Scan for the cell matching the given text and deliver its [X, Y] coordinate at center. 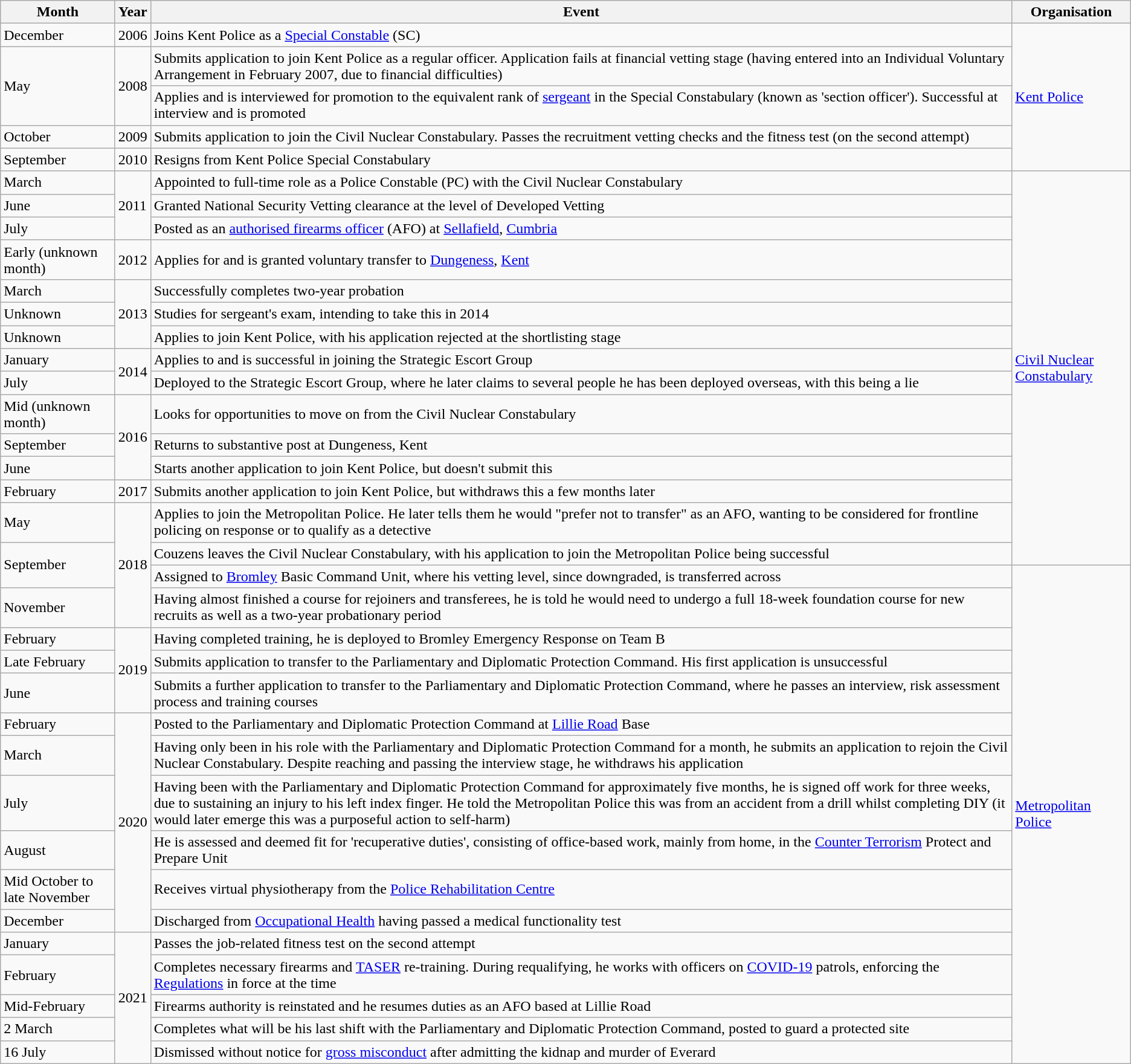
Looks for opportunities to move on from the Civil Nuclear Constabulary [581, 414]
2 March [58, 1029]
Assigned to Bromley Basic Command Unit, where his vetting level, since downgraded, is transferred across [581, 576]
2006 [133, 35]
Applies to join Kent Police, with his application rejected at the shortlisting stage [581, 337]
Mid-February [58, 1006]
Submits another application to join Kent Police, but withdraws this a few months later [581, 491]
Metropolitan Police [1071, 814]
2009 [133, 137]
2008 [133, 86]
Applies for and is granted voluntary transfer to Dungeness, Kent [581, 260]
Passes the job-related fitness test on the second attempt [581, 944]
2011 [133, 205]
2017 [133, 491]
2016 [133, 437]
Discharged from Occupational Health having passed a medical functionality test [581, 921]
Late February [58, 662]
Posted as an authorised firearms officer (AFO) at Sellafield, Cumbria [581, 228]
2012 [133, 260]
2014 [133, 372]
2020 [133, 822]
Granted National Security Vetting clearance at the level of Developed Vetting [581, 205]
Kent Police [1071, 97]
Receives virtual physiotherapy from the Police Rehabilitation Centre [581, 889]
Firearms authority is reinstated and he resumes duties as an AFO based at Lillie Road [581, 1006]
Successfully completes two-year probation [581, 291]
2018 [133, 565]
Deployed to the Strategic Escort Group, where he later claims to several people he has been deployed overseas, with this being a lie [581, 383]
2010 [133, 160]
Having completed training, he is deployed to Bromley Emergency Response on Team B [581, 639]
Event [581, 12]
Completes what will be his last shift with the Parliamentary and Diplomatic Protection Command, posted to guard a protected site [581, 1029]
Returns to substantive post at Dungeness, Kent [581, 445]
Studies for sergeant's exam, intending to take this in 2014 [581, 314]
Civil Nuclear Constabulary [1071, 368]
Month [58, 12]
Joins Kent Police as a Special Constable (SC) [581, 35]
Mid October to late November [58, 889]
Appointed to full-time role as a Police Constable (PC) with the Civil Nuclear Constabulary [581, 182]
2021 [133, 998]
Dismissed without notice for gross misconduct after admitting the kidnap and murder of Everard [581, 1052]
October [58, 137]
Couzens leaves the Civil Nuclear Constabulary, with his application to join the Metropolitan Police being successful [581, 553]
Starts another application to join Kent Police, but doesn't submit this [581, 468]
Applies to and is successful in joining the Strategic Escort Group [581, 360]
Posted to the Parliamentary and Diplomatic Protection Command at Lillie Road Base [581, 724]
Resigns from Kent Police Special Constabulary [581, 160]
Submits application to join the Civil Nuclear Constabulary. Passes the recruitment vetting checks and the fitness test (on the second attempt) [581, 137]
2013 [133, 314]
Early (unknown month) [58, 260]
November [58, 608]
Mid (unknown month) [58, 414]
August [58, 851]
16 July [58, 1052]
Organisation [1071, 12]
Submits application to transfer to the Parliamentary and Diplomatic Protection Command. His first application is unsuccessful [581, 662]
Year [133, 12]
2019 [133, 669]
